Pinpoint the cell where the given text exists, returning its [X, Y] midpoint coordinate. 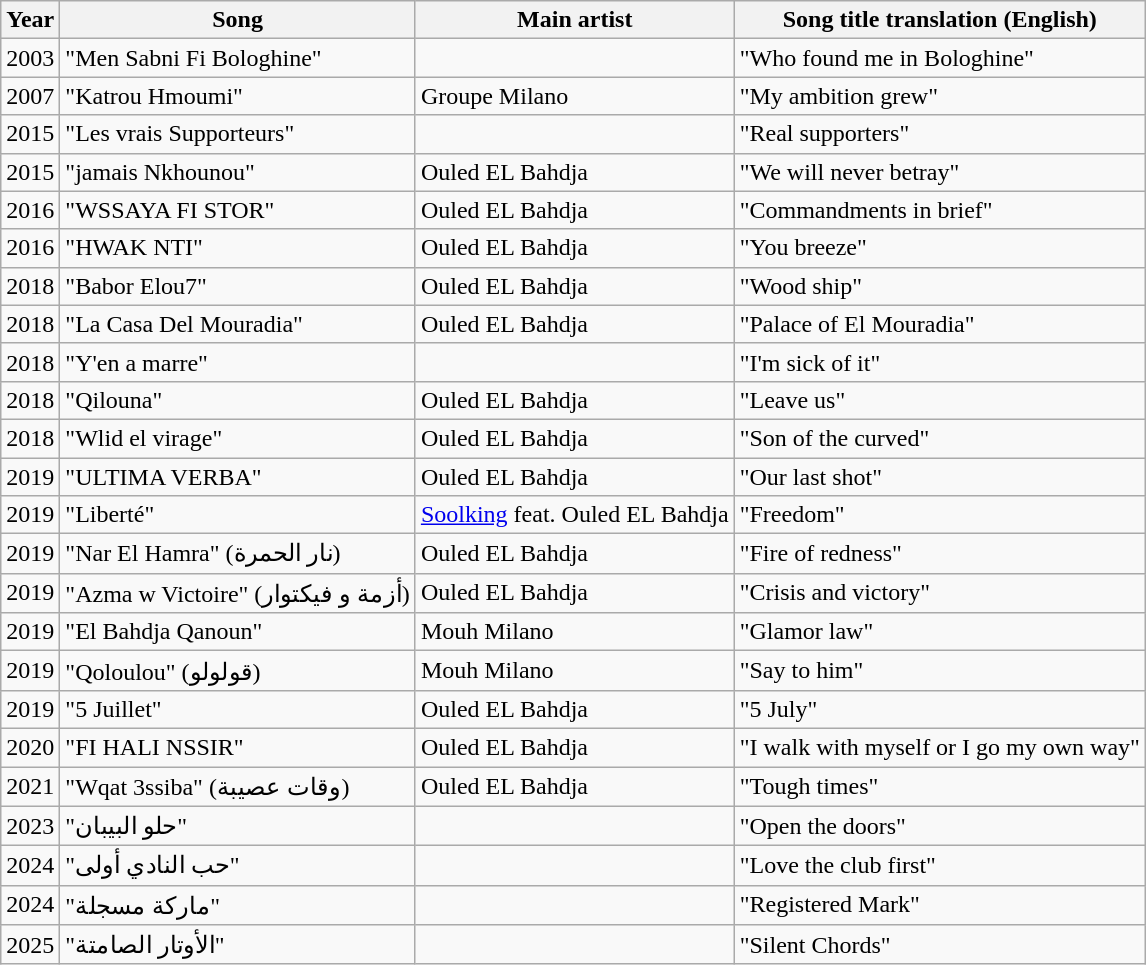
"Men Sabni Fi Bologhine" [238, 58]
"WSSAYA FI STOR" [238, 210]
"Glamor law" [940, 632]
"HWAK NTI" [238, 248]
Song title translation (English) [940, 20]
"5 July" [940, 709]
"Katrou Hmoumi" [238, 96]
"Commandments in brief" [940, 210]
2025 [30, 945]
Groupe Milano [574, 96]
"FI HALI NSSIR" [238, 747]
"My ambition grew" [940, 96]
"Azma w Victoire" (أزمة و فيكتوار) [238, 593]
"Real supporters" [940, 134]
Song [238, 20]
"Leave us" [940, 400]
"Fire of redness" [940, 554]
"Qilouna" [238, 400]
2007 [30, 96]
"Love the club first" [940, 866]
"El Bahdja Qanoun" [238, 632]
"حب النادي أولى" [238, 866]
"Who found me in Bologhine" [940, 58]
"Son of the curved" [940, 438]
Soolking feat. Ouled EL Bahdja [574, 515]
"Wlid el virage" [238, 438]
"الأوتار الصامتة" [238, 945]
"You breeze" [940, 248]
"Wqat 3ssiba" (وقات عصيبة) [238, 786]
"5 Juillet" [238, 709]
"Qoloulou" (قولولو) [238, 671]
"I walk with myself or I go my own way" [940, 747]
"Babor Elou7" [238, 286]
"We will never betray" [940, 172]
"Freedom" [940, 515]
"Les vrais Supporteurs" [238, 134]
Year [30, 20]
2021 [30, 786]
"I'm sick of it" [940, 362]
2020 [30, 747]
"Liberté" [238, 515]
"Palace of El Mouradia" [940, 324]
"ULTIMA VERBA" [238, 477]
"Nar El Hamra" (نار الحمرة) [238, 554]
"Our last shot" [940, 477]
Main artist [574, 20]
"ماركة مسجلة" [238, 905]
"jamais Nkhounou" [238, 172]
"Silent Chords" [940, 945]
"Registered Mark" [940, 905]
"حلو البيبان" [238, 826]
2003 [30, 58]
"Crisis and victory" [940, 593]
"Y'en a marre" [238, 362]
"Open the doors" [940, 826]
"Say to him" [940, 671]
"Tough times" [940, 786]
"La Casa Del Mouradia" [238, 324]
2023 [30, 826]
"Wood ship" [940, 286]
